Identify which cell holds the provided text, then report its (x, y) central coordinate. 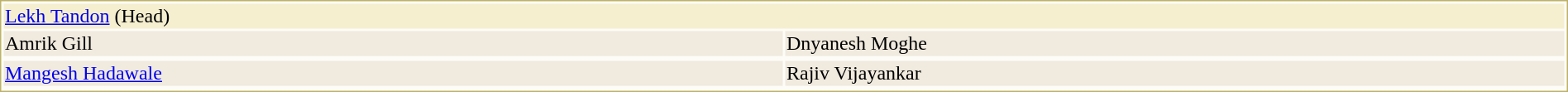
Dnyanesh Moghe (1175, 44)
Mangesh Hadawale (393, 74)
Rajiv Vijayankar (1175, 74)
Lekh Tandon (Head) (784, 16)
Amrik Gill (393, 44)
